Capture the cell that displays the provided text and extract its (X, Y) central coordinate. 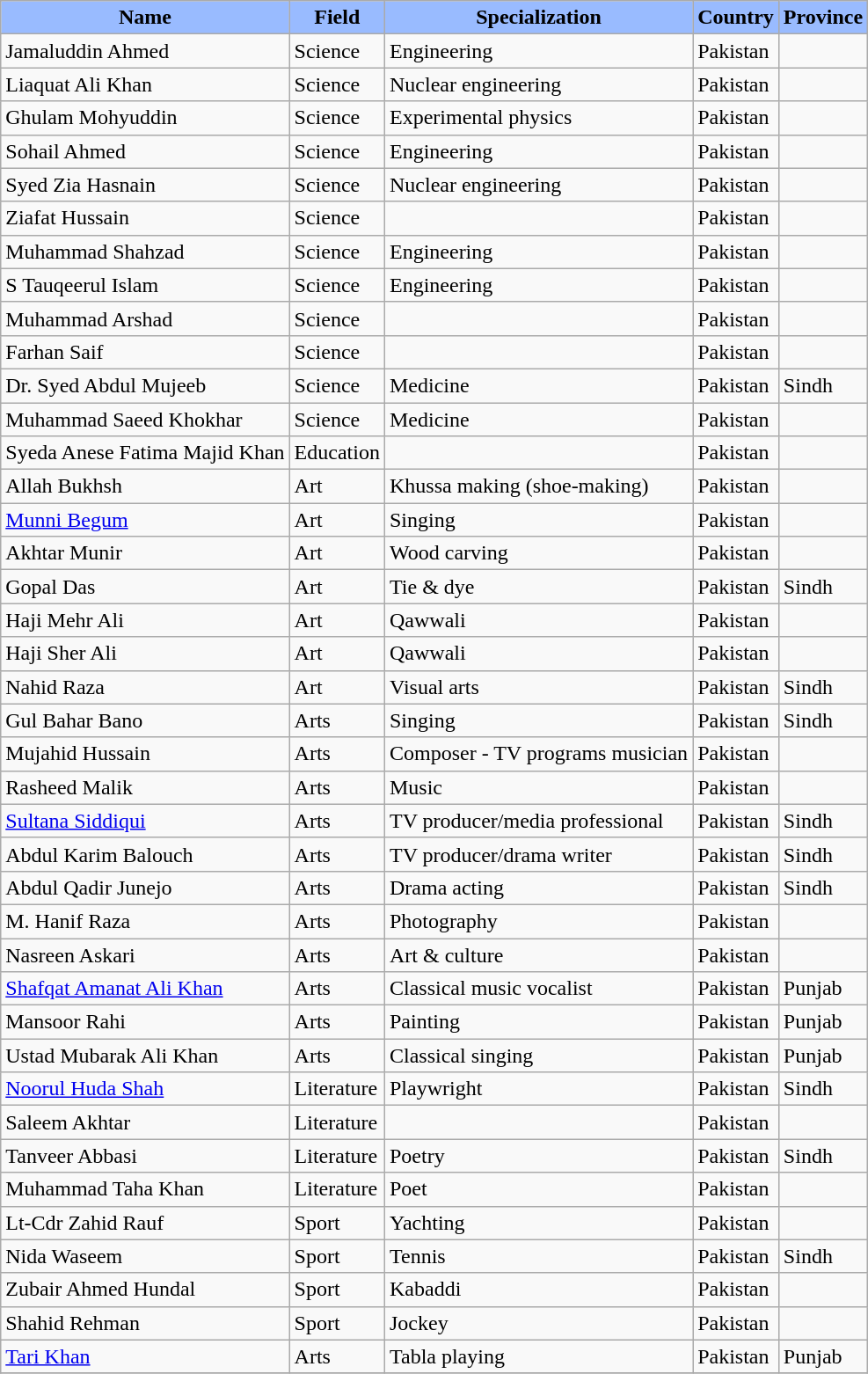
Experimental physics (538, 118)
Rasheed Malik (145, 787)
Sohail Ahmed (145, 151)
Abdul Karim Balouch (145, 854)
Painting (538, 1022)
Kabaddi (538, 1290)
Akhtar Munir (145, 553)
TV producer/drama writer (538, 854)
Tie & dye (538, 587)
Munni Begum (145, 520)
Muhammad Shahzad (145, 252)
Gopal Das (145, 587)
Nahid Raza (145, 687)
Classical singing (538, 1056)
Drama acting (538, 888)
Classical music vocalist (538, 989)
Noorul Huda Shah (145, 1089)
Tabla playing (538, 1356)
Province (823, 18)
Name (145, 18)
Nida Waseem (145, 1256)
Muhammad Saeed Khokhar (145, 420)
TV producer/media professional (538, 821)
Jamaluddin Ahmed (145, 51)
Yachting (538, 1223)
Syeda Anese Fatima Majid Khan (145, 453)
Khussa making (shoe-making) (538, 486)
Zubair Ahmed Hundal (145, 1290)
Shafqat Amanat Ali Khan (145, 989)
Abdul Qadir Junejo (145, 888)
Visual arts (538, 687)
Wood carving (538, 553)
Field (337, 18)
Poetry (538, 1156)
Mujahid Hussain (145, 754)
Shahid Rehman (145, 1323)
Liaquat Ali Khan (145, 84)
Tennis (538, 1256)
Poet (538, 1189)
Photography (538, 921)
Saleem Akhtar (145, 1122)
Specialization (538, 18)
Jockey (538, 1323)
Gul Bahar Bano (145, 720)
Tanveer Abbasi (145, 1156)
Ziafat Hussain (145, 218)
Ustad Mubarak Ali Khan (145, 1056)
Haji Mehr Ali (145, 620)
Education (337, 453)
Music (538, 787)
Ghulam Mohyuddin (145, 118)
Muhammad Taha Khan (145, 1189)
Dr. Syed Abdul Mujeeb (145, 385)
Composer - TV programs musician (538, 754)
Haji Sher Ali (145, 654)
Syed Zia Hasnain (145, 185)
Art & culture (538, 954)
Muhammad Arshad (145, 318)
Mansoor Rahi (145, 1022)
Country (736, 18)
Nasreen Askari (145, 954)
Farhan Saif (145, 352)
Tari Khan (145, 1356)
Sultana Siddiqui (145, 821)
Allah Bukhsh (145, 486)
M. Hanif Raza (145, 921)
Playwright (538, 1089)
Lt-Cdr Zahid Rauf (145, 1223)
S Tauqeerul Islam (145, 285)
